From the cell containing the given text, extract its center point as [x, y] coordinate. 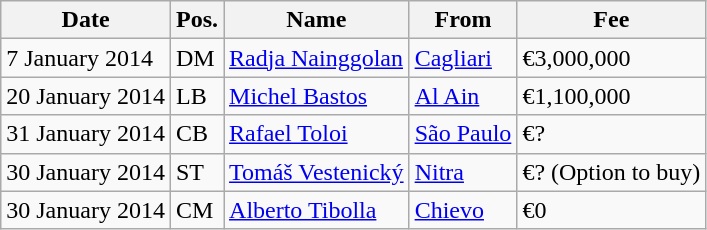
ST [196, 172]
São Paulo [463, 134]
DM [196, 58]
Radja Nainggolan [317, 58]
CM [196, 210]
Nitra [463, 172]
Fee [612, 20]
Michel Bastos [317, 96]
Cagliari [463, 58]
LB [196, 96]
From [463, 20]
€0 [612, 210]
Al Ain [463, 96]
31 January 2014 [86, 134]
Rafael Toloi [317, 134]
CB [196, 134]
20 January 2014 [86, 96]
Name [317, 20]
Date [86, 20]
€1,100,000 [612, 96]
Chievo [463, 210]
Pos. [196, 20]
Tomáš Vestenický [317, 172]
€? [612, 134]
7 January 2014 [86, 58]
€? (Option to buy) [612, 172]
Alberto Tibolla [317, 210]
€3,000,000 [612, 58]
